Extract the (X, Y) coordinate from the center of the cell holding the provided text.  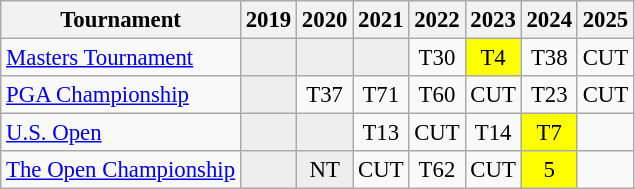
T38 (549, 58)
2025 (605, 20)
PGA Championship (121, 95)
2024 (549, 20)
T7 (549, 133)
T37 (325, 95)
T4 (493, 58)
T14 (493, 133)
5 (549, 170)
T71 (381, 95)
2022 (437, 20)
T60 (437, 95)
Masters Tournament (121, 58)
T13 (381, 133)
T30 (437, 58)
The Open Championship (121, 170)
T23 (549, 95)
2020 (325, 20)
T62 (437, 170)
Tournament (121, 20)
2019 (268, 20)
NT (325, 170)
2023 (493, 20)
U.S. Open (121, 133)
2021 (381, 20)
